Locate the cell with the specified text and output its [x, y] center coordinate. 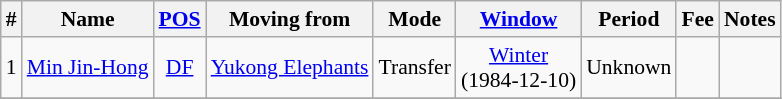
Yukong Elephants [290, 68]
POS [180, 19]
Window [518, 19]
Transfer [414, 68]
Period [628, 19]
Notes [750, 19]
Fee [697, 19]
DF [180, 68]
Winter(1984-12-10) [518, 68]
Moving from [290, 19]
# [12, 19]
Mode [414, 19]
Name [88, 19]
Unknown [628, 68]
1 [12, 68]
Min Jin-Hong [88, 68]
